Pinpoint the cell where the given text exists, returning its (x, y) midpoint coordinate. 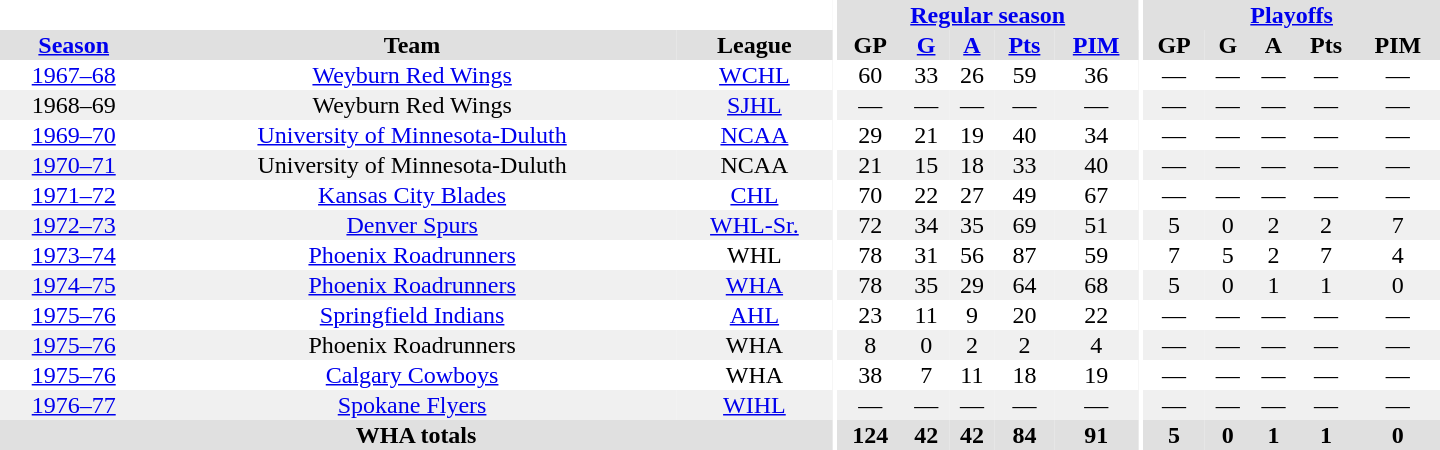
69 (1024, 225)
Team (412, 45)
36 (1096, 75)
84 (1024, 435)
Season (74, 45)
1976–77 (74, 405)
WHA totals (416, 435)
CHL (754, 195)
8 (870, 345)
9 (972, 315)
League (754, 45)
Calgary Cowboys (412, 375)
1973–74 (74, 255)
1967–68 (74, 75)
1974–75 (74, 285)
SJHL (754, 105)
60 (870, 75)
67 (1096, 195)
124 (870, 435)
72 (870, 225)
Denver Spurs (412, 225)
AHL (754, 315)
WHL (754, 255)
Spokane Flyers (412, 405)
Springfield Indians (412, 315)
1972–73 (74, 225)
Kansas City Blades (412, 195)
87 (1024, 255)
15 (926, 165)
1969–70 (74, 135)
1968–69 (74, 105)
27 (972, 195)
20 (1024, 315)
31 (926, 255)
Playoffs (1292, 15)
68 (1096, 285)
1971–72 (74, 195)
26 (972, 75)
WHL-Sr. (754, 225)
64 (1024, 285)
23 (870, 315)
1970–71 (74, 165)
WIHL (754, 405)
91 (1096, 435)
49 (1024, 195)
51 (1096, 225)
WCHL (754, 75)
38 (870, 375)
70 (870, 195)
Regular season (988, 15)
56 (972, 255)
